Extract the (x, y) coordinate from the center of the cell holding the provided text.  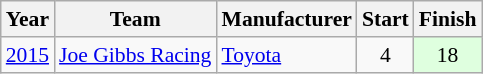
2015 (28, 55)
Finish (448, 19)
Toyota (286, 55)
Manufacturer (286, 19)
Team (135, 19)
4 (386, 55)
Start (386, 19)
Year (28, 19)
18 (448, 55)
Joe Gibbs Racing (135, 55)
